Search for the cell housing the specified text and yield its [X, Y] center coordinate. 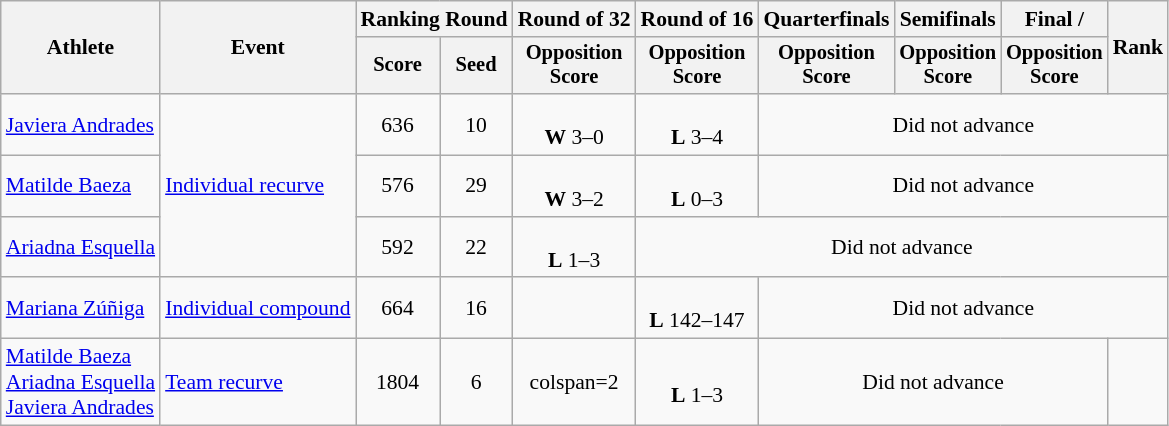
1804 [398, 382]
L 142–147 [698, 308]
Athlete [80, 48]
Individual recurve [258, 186]
W 3–2 [574, 186]
Ranking Round [434, 19]
Team recurve [258, 382]
22 [476, 248]
Matilde Baeza [80, 186]
Event [258, 48]
Round of 16 [698, 19]
10 [476, 124]
576 [398, 186]
Individual compound [258, 308]
636 [398, 124]
Seed [476, 66]
Semifinals [948, 19]
Javiera Andrades [80, 124]
Rank [1138, 48]
Ariadna Esquella [80, 248]
Mariana Zúñiga [80, 308]
29 [476, 186]
Round of 32 [574, 19]
Quarterfinals [826, 19]
L 3–4 [698, 124]
L 0–3 [698, 186]
Matilde BaezaAriadna EsquellaJaviera Andrades [80, 382]
664 [398, 308]
W 3–0 [574, 124]
Score [398, 66]
Final / [1054, 19]
colspan=2 [574, 382]
16 [476, 308]
592 [398, 248]
6 [476, 382]
